Identify which cell holds the provided text, then report its [x, y] central coordinate. 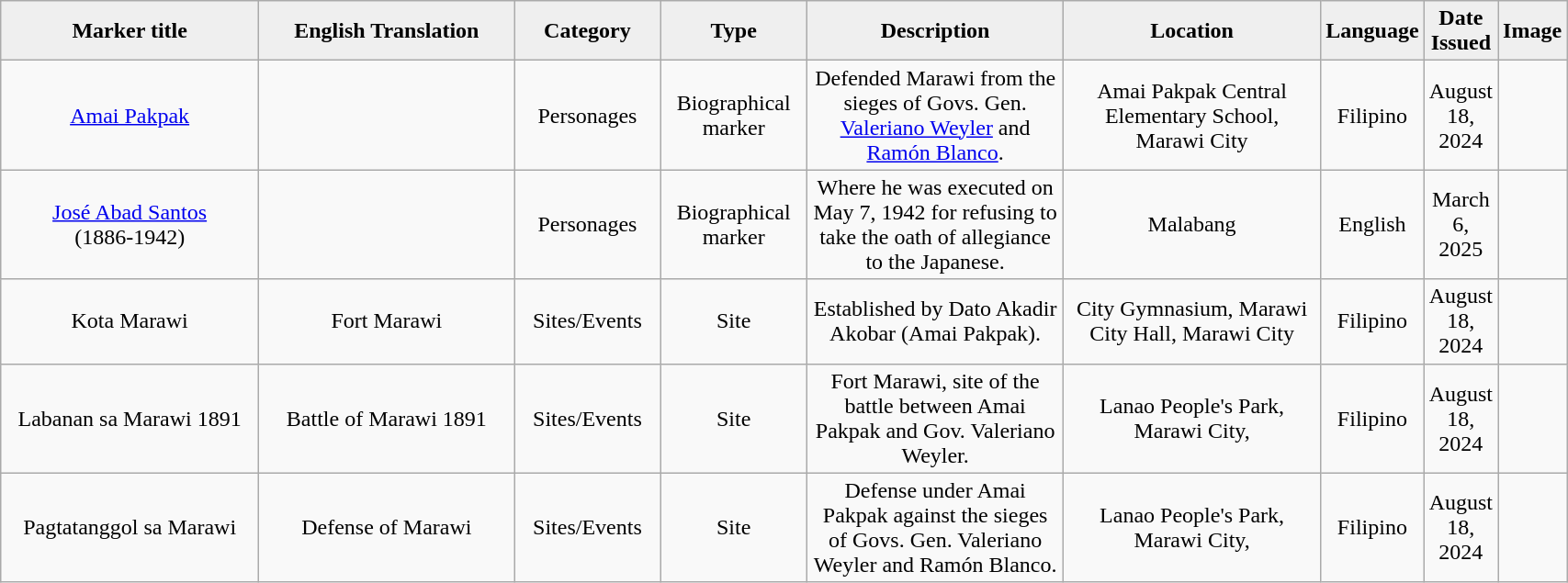
Amai Pakpak [130, 116]
Language [1372, 31]
Battle of Marawi 1891 [388, 419]
Fort Marawi, site of the battle between Amai Pakpak and Gov. Valeriano Weyler. [935, 419]
Defended Marawi from the sieges of Govs. Gen. Valeriano Weyler and Ramón Blanco. [935, 116]
City Gymnasium, Marawi City Hall, Marawi City [1192, 321]
Date Issued [1461, 31]
English Translation [388, 31]
Where he was executed on May 7, 1942 for refusing to take the oath of allegiance to the Japanese. [935, 224]
Defense of Marawi [388, 527]
José Abad Santos(1886-1942) [130, 224]
Malabang [1192, 224]
Category [587, 31]
Marker title [130, 31]
English [1372, 224]
Established by Dato Akadir Akobar (Amai Pakpak). [935, 321]
Description [935, 31]
March 6, 2025 [1461, 224]
Kota Marawi [130, 321]
Labanan sa Marawi 1891 [130, 419]
Fort Marawi [388, 321]
Type [734, 31]
Amai Pakpak Central Elementary School, Marawi City [1192, 116]
Pagtatanggol sa Marawi [130, 527]
Defense under Amai Pakpak against the sieges of Govs. Gen. Valeriano Weyler and Ramón Blanco. [935, 527]
Image [1532, 31]
Location [1192, 31]
